Scan for the cell matching the given text and deliver its (X, Y) coordinate at center. 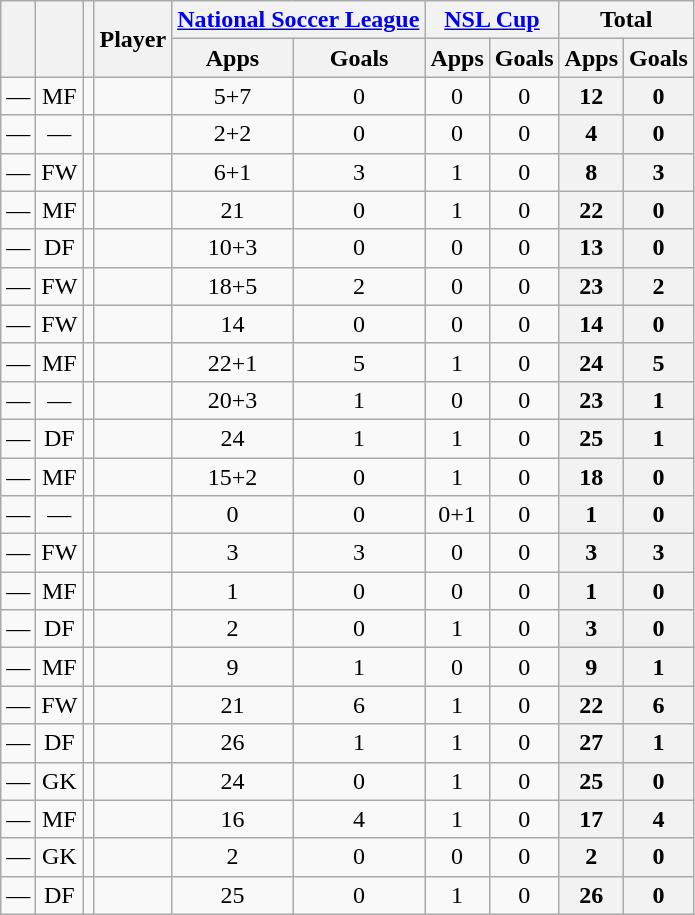
12 (591, 96)
15+2 (233, 477)
NSL Cup (492, 20)
Total (626, 20)
13 (591, 248)
2+2 (233, 134)
5+7 (233, 96)
20+3 (233, 400)
18+5 (233, 286)
6+1 (233, 172)
17 (591, 819)
18 (591, 477)
27 (591, 743)
National Soccer League (298, 20)
0+1 (457, 515)
22+1 (233, 362)
10+3 (233, 248)
Player (133, 39)
16 (233, 819)
8 (591, 172)
